Return the [x, y] coordinate for the center point of the cell that contains the specified text.  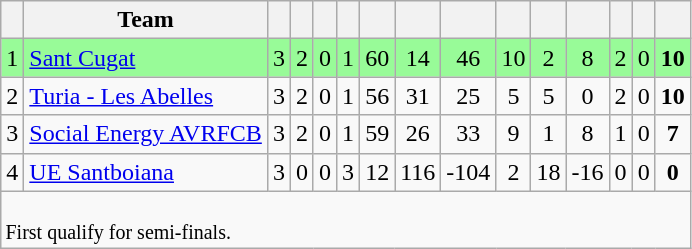
18 [548, 172]
59 [378, 134]
Social Energy AVRFCB [146, 134]
46 [468, 58]
Sant Cugat [146, 58]
25 [468, 96]
-104 [468, 172]
Turia - Les Abelles [146, 96]
56 [378, 96]
9 [514, 134]
First qualify for semi-finals. [346, 220]
UE Santboiana [146, 172]
33 [468, 134]
12 [378, 172]
31 [418, 96]
116 [418, 172]
-16 [588, 172]
4 [12, 172]
14 [418, 58]
60 [378, 58]
7 [672, 134]
Team [146, 20]
26 [418, 134]
